Detect which cell encompasses the target text, then output its [x, y] center coordinate. 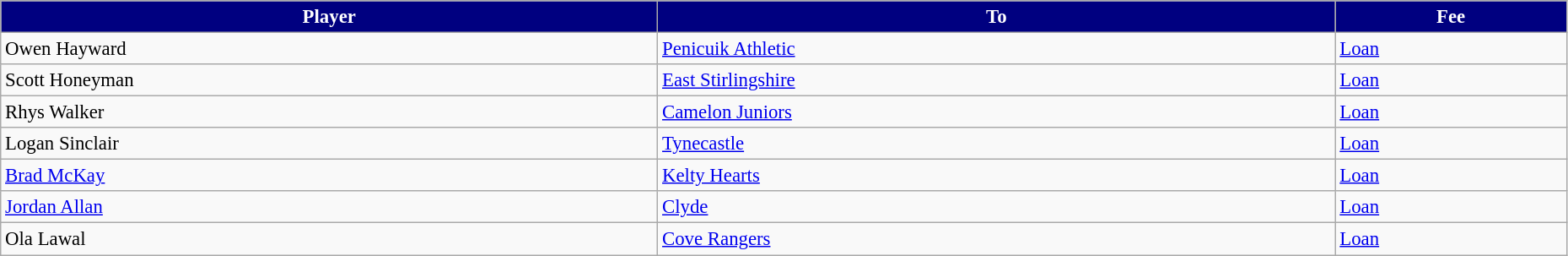
To [997, 17]
Logan Sinclair [329, 144]
Jordan Allan [329, 207]
Ola Lawal [329, 239]
Penicuik Athletic [997, 49]
Scott Honeyman [329, 80]
Tynecastle [997, 144]
Camelon Juniors [997, 112]
Player [329, 17]
East Stirlingshire [997, 80]
Rhys Walker [329, 112]
Fee [1451, 17]
Clyde [997, 207]
Owen Hayward [329, 49]
Brad McKay [329, 176]
Kelty Hearts [997, 176]
Cove Rangers [997, 239]
